Scan for the cell matching the given text and deliver its (x, y) coordinate at center. 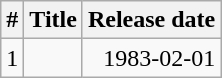
# (12, 20)
Release date (151, 20)
Title (54, 20)
1983-02-01 (151, 58)
1 (12, 58)
